Detect which cell encompasses the target text, then output its [x, y] center coordinate. 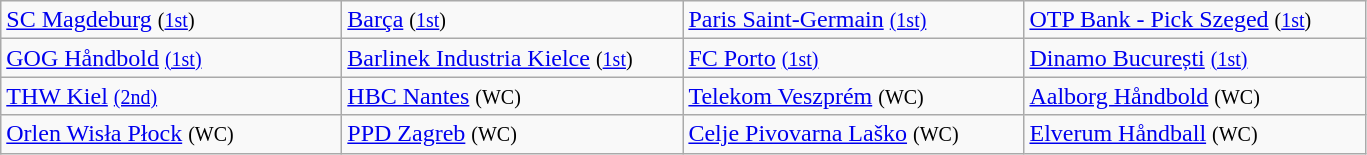
GOG Håndbold (1st) [172, 58]
Barlinek Industria Kielce (1st) [512, 58]
Telekom Veszprém (WC) [854, 96]
OTP Bank - Pick Szeged (1st) [1194, 20]
Aalborg Håndbold (WC) [1194, 96]
FC Porto (1st) [854, 58]
SC Magdeburg (1st) [172, 20]
THW Kiel (2nd) [172, 96]
Elverum Håndball (WC) [1194, 134]
PPD Zagreb (WC) [512, 134]
Orlen Wisła Płock (WC) [172, 134]
Dinamo București (1st) [1194, 58]
Paris Saint-Germain (1st) [854, 20]
HBC Nantes (WC) [512, 96]
Celje Pivovarna Laško (WC) [854, 134]
Barça (1st) [512, 20]
